Locate the cell with the specified text and output its [x, y] center coordinate. 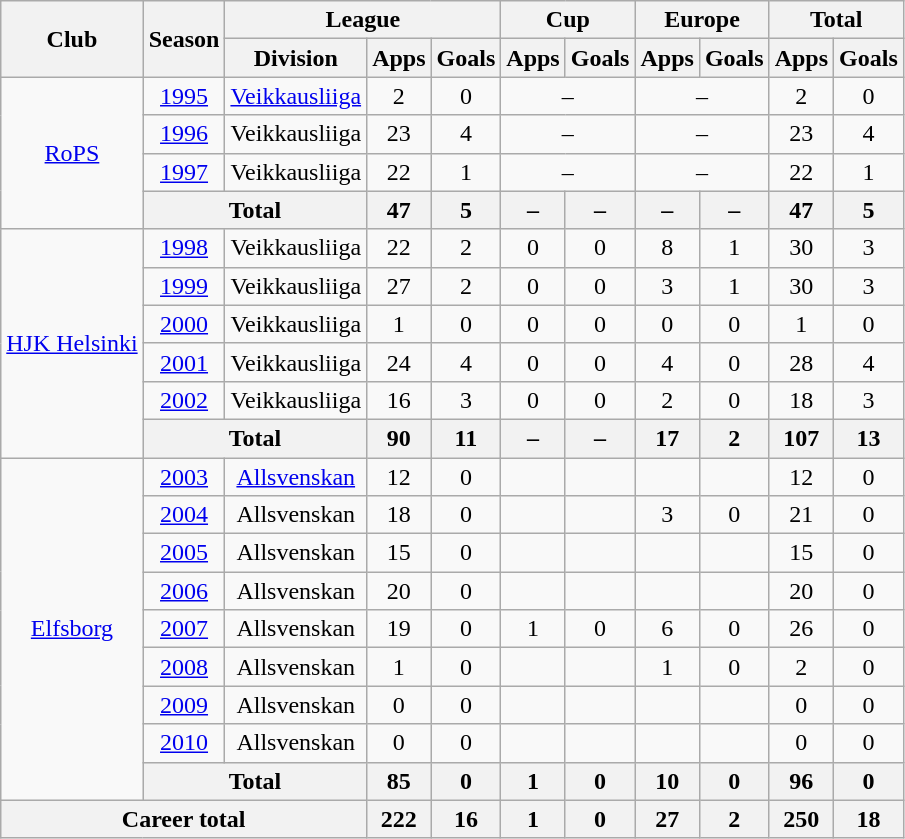
RoPS [72, 153]
2003 [184, 477]
Career total [184, 819]
10 [667, 781]
222 [399, 819]
107 [801, 438]
2006 [184, 591]
2005 [184, 553]
1995 [184, 96]
17 [667, 438]
21 [801, 515]
2000 [184, 324]
2008 [184, 667]
13 [869, 438]
11 [466, 438]
2007 [184, 629]
1997 [184, 172]
Europe [702, 20]
1996 [184, 134]
28 [801, 362]
90 [399, 438]
Club [72, 39]
2002 [184, 400]
1999 [184, 286]
Elfsborg [72, 630]
250 [801, 819]
2004 [184, 515]
Cup [568, 20]
Season [184, 39]
85 [399, 781]
24 [399, 362]
1998 [184, 248]
Division [296, 58]
26 [801, 629]
League [363, 20]
96 [801, 781]
2010 [184, 743]
HJK Helsinki [72, 343]
19 [399, 629]
8 [667, 248]
2009 [184, 705]
2001 [184, 362]
6 [667, 629]
